Detect which cell encompasses the target text, then output its [X, Y] center coordinate. 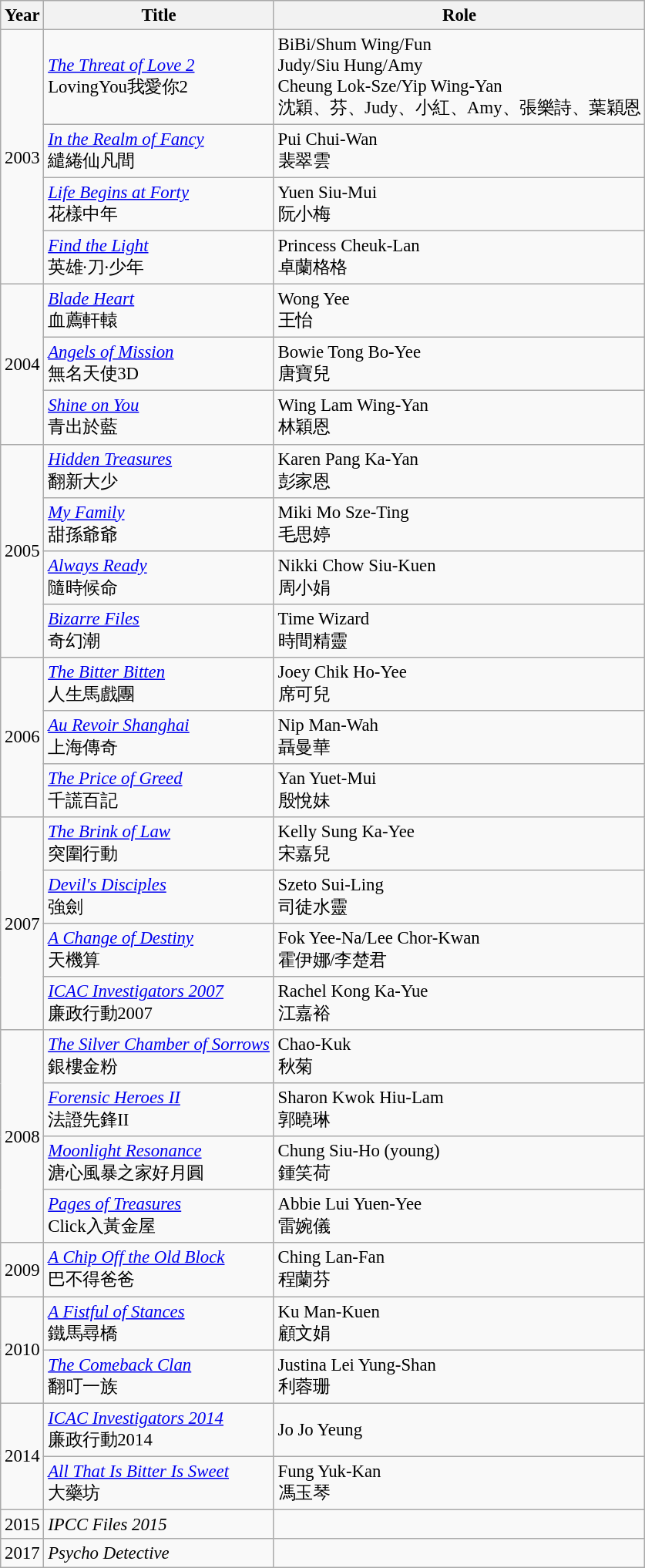
Fung Yuk-Kan馮玉琴 [459, 1483]
Blade Heart 血薦軒轅 [159, 311]
Kelly Sung Ka-Yee宋嘉兒 [459, 843]
The Bitter Bitten人生馬戲團 [159, 685]
Forensic Heroes II 法證先鋒II [159, 1110]
The Comeback Clan翻叮一族 [159, 1377]
BiBi/Shum Wing/FunJudy/Siu Hung/AmyCheung Lok-Sze/Yip Wing-Yan 沈穎、芬、Judy、小紅、Amy、張樂詩、葉穎恩 [459, 77]
Always Ready 隨時候命 [159, 577]
All That Is Bitter Is Sweet大藥坊 [159, 1483]
The Threat of Love 2 LovingYou我愛你2 [159, 77]
2004 [22, 364]
2015 [22, 1524]
In the Realm of Fancy 繾綣仙凡間 [159, 151]
Chung Siu-Ho (young)鍾笑荷 [459, 1163]
2010 [22, 1350]
Shine on You 青出於藍 [159, 418]
Joey Chik Ho-Yee席可兒 [459, 685]
Time Wizard時間精靈 [459, 631]
Pui Chui-Wan裴翠雲 [459, 151]
ICAC Investigators 2007 廉政行動2007 [159, 1004]
The Brink of Law突圍行動 [159, 843]
2008 [22, 1136]
Life Begins at Forty 花樣中年 [159, 205]
Au Revoir Shanghai 上海傳奇 [159, 737]
Princess Cheuk-Lan卓蘭格格 [459, 257]
Yuen Siu-Mui阮小梅 [459, 205]
The Price of Greed 千謊百記 [159, 791]
Bowie Tong Bo-Yee唐寶兒 [459, 364]
Abbie Lui Yuen-Yee雷婉儀 [459, 1216]
Year [22, 15]
Ching Lan-Fan程蘭芬 [459, 1270]
Angels of Mission 無名天使3D [159, 364]
Role [459, 15]
Szeto Sui-Ling司徒水靈 [459, 897]
Pages of Treasures Click入黃金屋 [159, 1216]
IPCC Files 2015 [159, 1524]
Justina Lei Yung-Shan利蓉珊 [459, 1377]
Title [159, 15]
Devil's Disciples 強劍 [159, 897]
Wing Lam Wing-Yan林穎恩 [459, 418]
2017 [22, 1553]
2009 [22, 1270]
Hidden Treasures 翻新大少 [159, 470]
2014 [22, 1456]
2006 [22, 737]
Yan Yuet-Mui殷悅妹 [459, 791]
2005 [22, 550]
Find the Light 英雄·刀·少年 [159, 257]
Karen Pang Ka-Yan彭家恩 [459, 470]
2003 [22, 157]
Fok Yee-Na/Lee Chor-Kwan 霍伊娜/李楚君 [459, 950]
A Change of Destiny 天機算 [159, 950]
Rachel Kong Ka-Yue江嘉裕 [459, 1004]
Nikki Chow Siu-Kuen周小娟 [459, 577]
ICAC Investigators 2014廉政行動2014 [159, 1429]
Bizarre Files 奇幻潮 [159, 631]
Jo Jo Yeung [459, 1429]
Sharon Kwok Hiu-Lam郭曉琳 [459, 1110]
A Chip Off the Old Block 巴不得爸爸 [159, 1270]
Chao-Kuk秋菊 [459, 1056]
Nip Man-Wah聶曼華 [459, 737]
Psycho Detective [159, 1553]
Miki Mo Sze-Ting毛思婷 [459, 524]
My Family 甜孫爺爺 [159, 524]
A Fistful of Stances鐵馬尋橋 [159, 1323]
The Silver Chamber of Sorrows 銀樓金粉 [159, 1056]
Ku Man-Kuen顧文娟 [459, 1323]
2007 [22, 924]
Moonlight Resonance 溏心風暴之家好月圓 [159, 1163]
Wong Yee王怡 [459, 311]
